Return (X, Y) of the center of cell containing provided text 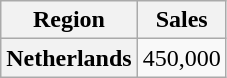
Netherlands (69, 58)
450,000 (182, 58)
Sales (182, 20)
Region (69, 20)
